Scan for the cell matching the given text and deliver its (x, y) coordinate at center. 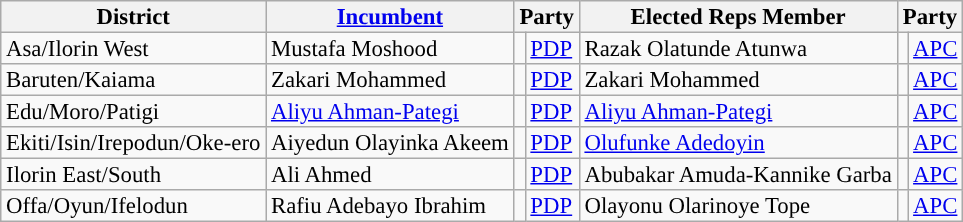
Incumbent (390, 17)
Rafiu Adebayo Ibrahim (390, 206)
Edu/Moro/Patigi (134, 112)
Aiyedun Olayinka Akeem (390, 143)
Abubakar Amuda-Kannike Garba (738, 175)
Razak Olatunde Atunwa (738, 49)
Olayonu Olarinoye Tope (738, 206)
Baruten/Kaiama (134, 80)
Olufunke Adedoyin (738, 143)
Ekiti/Isin/Irepodun/Oke-ero (134, 143)
Elected Reps Member (738, 17)
Mustafa Moshood (390, 49)
Offa/Oyun/Ifelodun (134, 206)
District (134, 17)
Ali Ahmed (390, 175)
Ilorin East/South (134, 175)
Asa/Ilorin West (134, 49)
